Return the [X, Y] coordinate for the center point of the cell that contains the specified text.  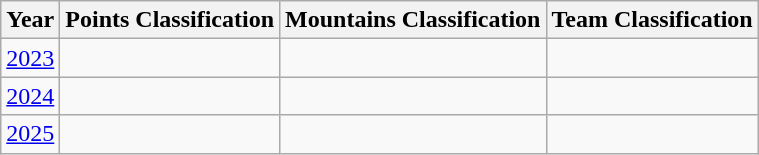
2024 [30, 96]
2025 [30, 134]
Team Classification [652, 20]
Points Classification [170, 20]
Year [30, 20]
Mountains Classification [413, 20]
2023 [30, 58]
